Provide the [x, y] coordinate of the cell's center where the given text is located.  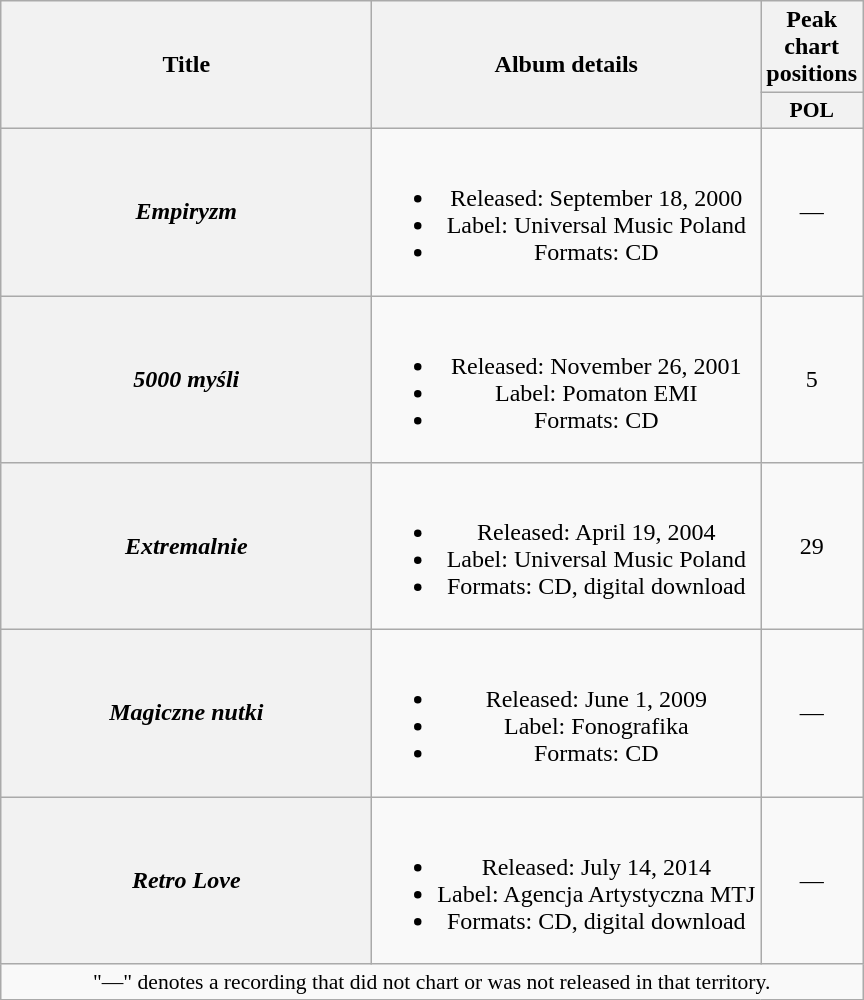
Released: November 26, 2001Label: Pomaton EMIFormats: CD [566, 380]
"—" denotes a recording that did not chart or was not released in that territory. [432, 982]
Peak chart positions [812, 47]
Title [186, 65]
5000 myśli [186, 380]
5 [812, 380]
Extremalnie [186, 546]
Retro Love [186, 880]
29 [812, 546]
Empiryzm [186, 212]
Released: June 1, 2009Label: FonografikaFormats: CD [566, 714]
POL [812, 111]
Album details [566, 65]
Magiczne nutki [186, 714]
Released: April 19, 2004Label: Universal Music PolandFormats: CD, digital download [566, 546]
Released: July 14, 2014Label: Agencja Artystyczna MTJFormats: CD, digital download [566, 880]
Released: September 18, 2000Label: Universal Music PolandFormats: CD [566, 212]
